Find where the given text appears and provide that cell's center as (X, Y) coordinate. 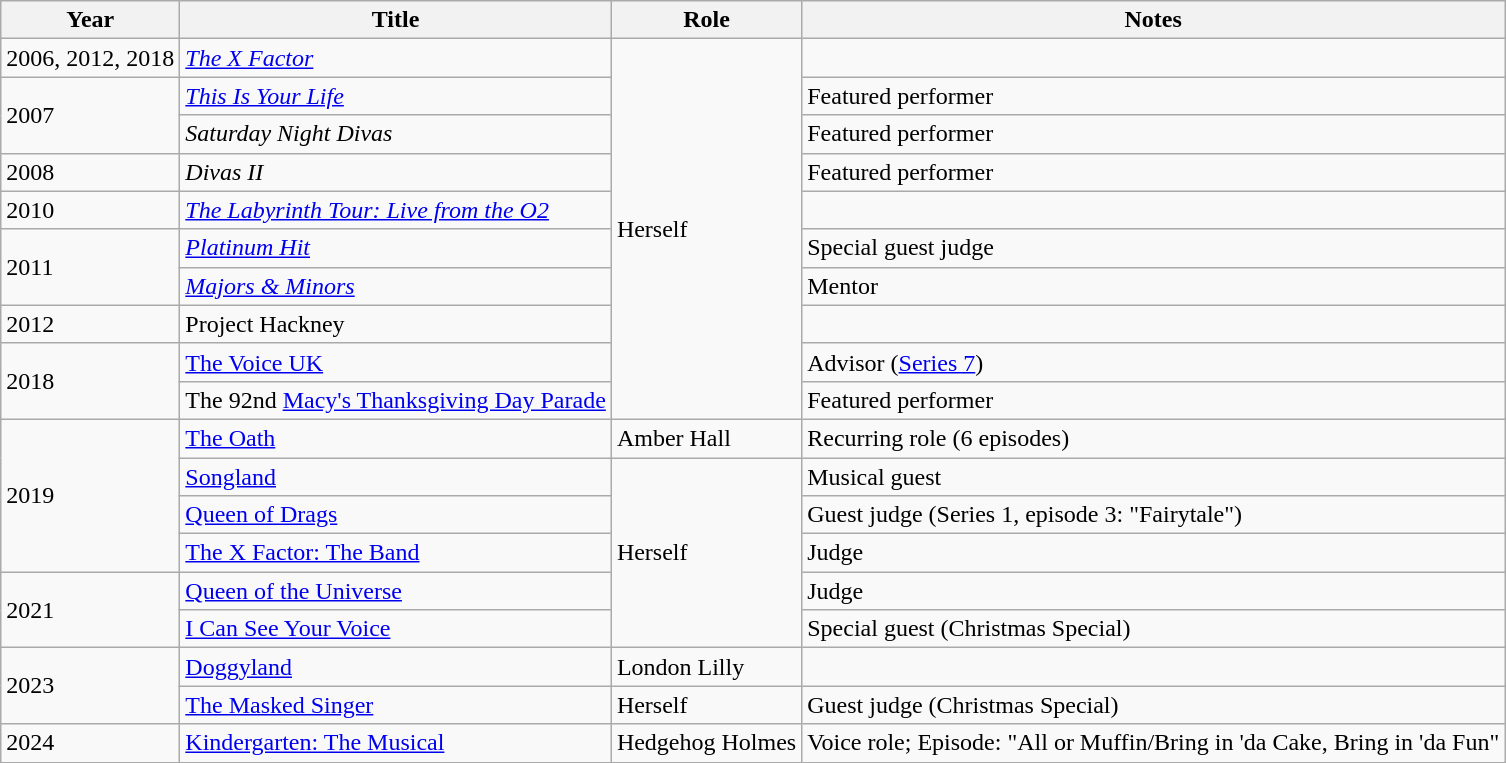
The 92nd Macy's Thanksgiving Day Parade (396, 400)
2012 (90, 324)
Project Hackney (396, 324)
Guest judge (Series 1, episode 3: "Fairytale") (1154, 515)
Guest judge (Christmas Special) (1154, 705)
Queen of Drags (396, 515)
Kindergarten: The Musical (396, 743)
Voice role; Episode: "All or Muffin/Bring in 'da Cake, Bring in 'da Fun" (1154, 743)
Amber Hall (706, 438)
Advisor (Series 7) (1154, 362)
The Masked Singer (396, 705)
2024 (90, 743)
2006, 2012, 2018 (90, 58)
2008 (90, 172)
2018 (90, 381)
Majors & Minors (396, 286)
Musical guest (1154, 477)
London Lilly (706, 667)
2011 (90, 267)
The X Factor: The Band (396, 553)
Year (90, 20)
2010 (90, 210)
Special guest (Christmas Special) (1154, 629)
Hedgehog Holmes (706, 743)
This Is Your Life (396, 96)
Special guest judge (1154, 248)
Songland (396, 477)
2023 (90, 686)
2021 (90, 610)
Recurring role (6 episodes) (1154, 438)
Title (396, 20)
Doggyland (396, 667)
Saturday Night Divas (396, 134)
Role (706, 20)
The X Factor (396, 58)
Divas II (396, 172)
The Voice UK (396, 362)
Queen of the Universe (396, 591)
2019 (90, 495)
2007 (90, 115)
Platinum Hit (396, 248)
Notes (1154, 20)
The Oath (396, 438)
I Can See Your Voice (396, 629)
Mentor (1154, 286)
The Labyrinth Tour: Live from the O2 (396, 210)
